Locate the cell with the specified text and output its [X, Y] center coordinate. 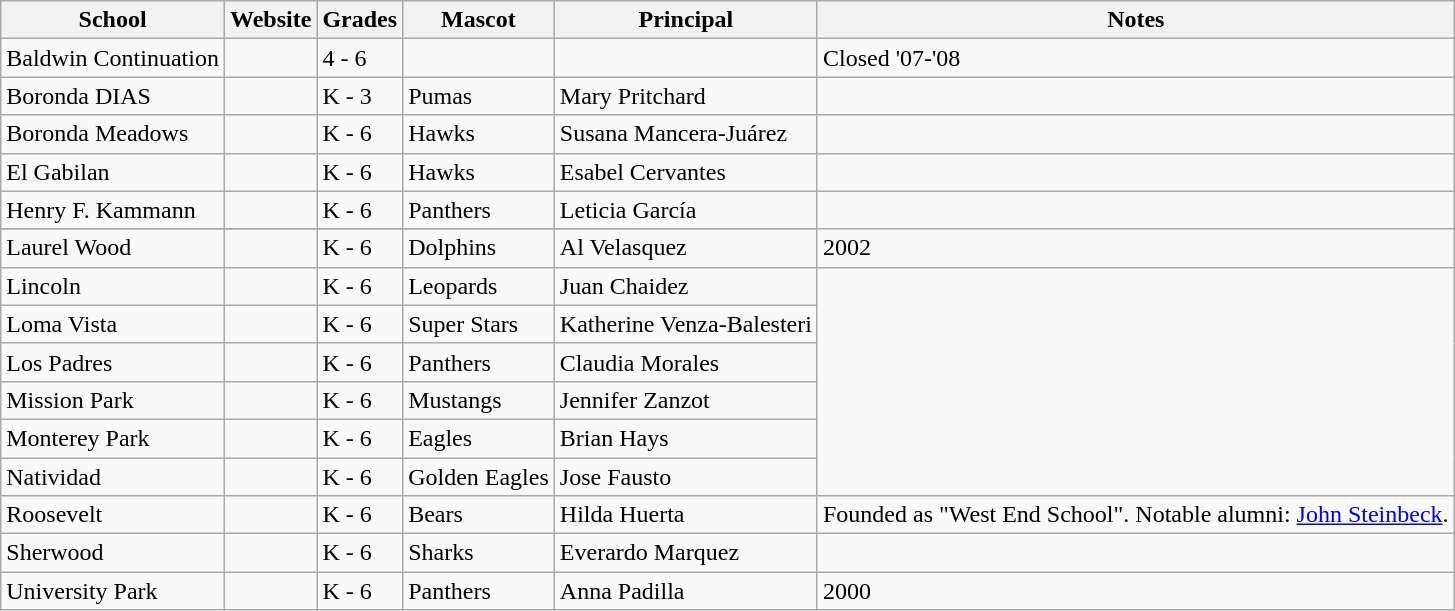
University Park [113, 591]
Founded as "West End School". Notable alumni: John Steinbeck. [1136, 515]
Mission Park [113, 400]
Bears [479, 515]
Katherine Venza-Balesteri [686, 324]
Boronda DIAS [113, 96]
Notes [1136, 20]
Brian Hays [686, 438]
Roosevelt [113, 515]
Principal [686, 20]
K - 3 [360, 96]
Lincoln [113, 286]
Sherwood [113, 553]
Leopards [479, 286]
Laurel Wood [113, 248]
Al Velasquez [686, 248]
Dolphins [479, 248]
Mary Pritchard [686, 96]
Mustangs [479, 400]
Sharks [479, 553]
4 - 6 [360, 58]
Henry F. Kammann [113, 210]
Monterey Park [113, 438]
Jose Fausto [686, 477]
Baldwin Continuation [113, 58]
Esabel Cervantes [686, 172]
Los Padres [113, 362]
2002 [1136, 248]
Claudia Morales [686, 362]
Susana Mancera-Juárez [686, 134]
Eagles [479, 438]
Anna Padilla [686, 591]
Juan Chaidez [686, 286]
Mascot [479, 20]
Website [270, 20]
2000 [1136, 591]
El Gabilan [113, 172]
Boronda Meadows [113, 134]
Natividad [113, 477]
Leticia García [686, 210]
Super Stars [479, 324]
Closed '07-'08 [1136, 58]
Everardo Marquez [686, 553]
Grades [360, 20]
Pumas [479, 96]
Loma Vista [113, 324]
Hilda Huerta [686, 515]
School [113, 20]
Jennifer Zanzot [686, 400]
Golden Eagles [479, 477]
